Find where the given text appears and provide that cell's center as [X, Y] coordinate. 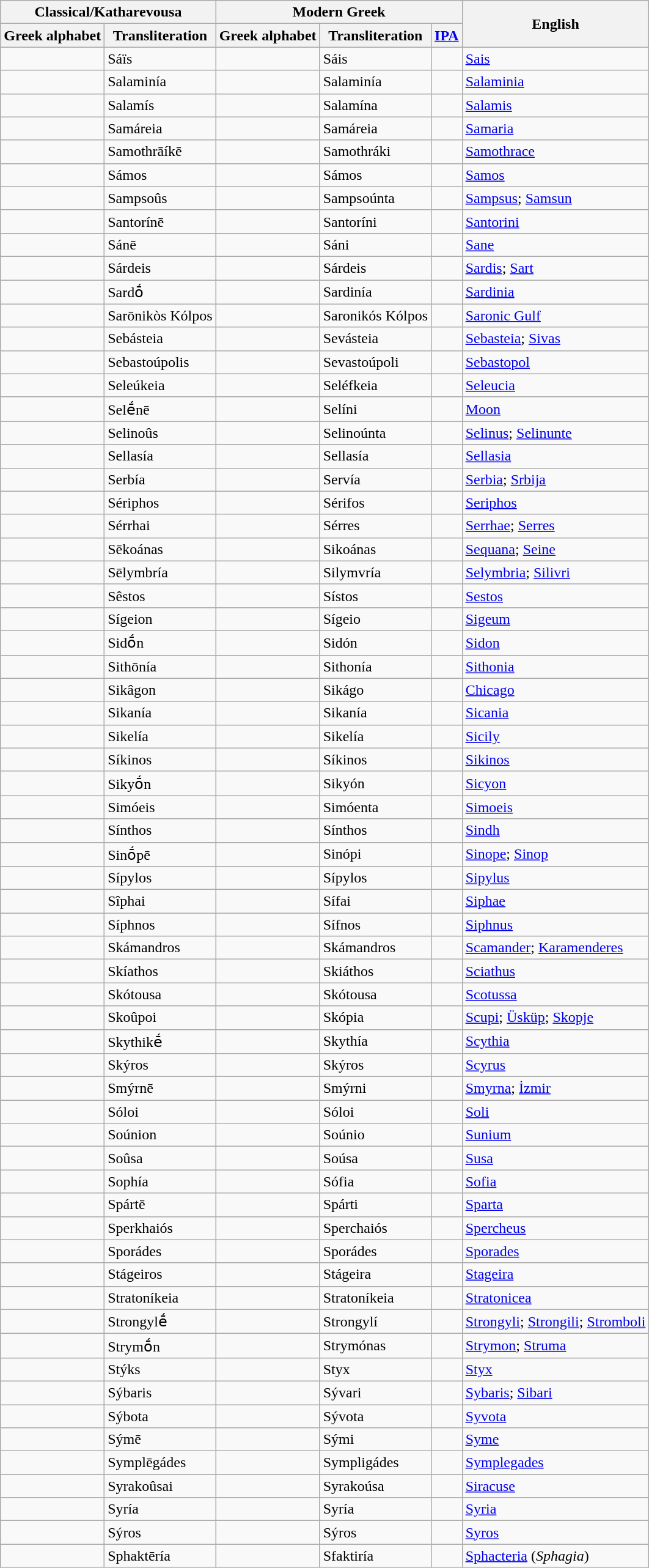
Selíni [375, 409]
Strongylḗ [160, 1322]
Sáis [375, 59]
Sikinos [555, 760]
Sérifos [375, 503]
Sais [555, 59]
Sérres [375, 526]
Salamína [375, 105]
Strymon; Struma [555, 1346]
Sequana; Seine [555, 549]
Spártē [160, 1205]
Smýrnē [160, 1089]
Sparta [555, 1205]
Sífai [375, 901]
Servía [375, 479]
Skíathos [160, 971]
Syme [555, 1440]
Seleúkeia [160, 385]
Sestos [555, 596]
Selinus; Selinunte [555, 433]
Syrakoûsai [160, 1486]
Sphaktēría [160, 1556]
Santoríni [375, 221]
Sēlymbría [160, 572]
Sánē [160, 245]
Sardṓ [160, 292]
Sikâgon [160, 690]
Sporades [555, 1251]
Scupi; Üsküp; Skopje [555, 1018]
Sybaris; Sibari [555, 1392]
Selinoúnta [375, 433]
Scamander; Karamenderes [555, 948]
Sidón [375, 643]
Sáïs [160, 59]
Stágeira [375, 1274]
Sarōnikòs Kólpos [160, 316]
Strongylí [375, 1322]
Sývari [375, 1392]
Sampsus; Samsun [555, 198]
Susa [555, 1158]
Santorini [555, 221]
Skiáthos [375, 971]
Sfaktiría [375, 1556]
Sipylus [555, 878]
Sofia [555, 1182]
Smýrni [375, 1089]
Stýks [160, 1369]
Stageira [555, 1274]
Sevastoúpoli [375, 362]
Sófia [375, 1182]
Selymbria; Silivri [555, 572]
Sunium [555, 1135]
Sidon [555, 643]
Syria [555, 1509]
Sikyón [375, 783]
Sēkoánas [160, 549]
Simóenta [375, 807]
Syrakoúsa [375, 1486]
Sývota [375, 1416]
Sicania [555, 713]
Scythia [555, 1041]
Santorínē [160, 221]
Skópia [375, 1018]
Sêstos [160, 596]
Strymṓn [160, 1346]
Sperkhaiós [160, 1228]
Serrhae; Serres [555, 526]
Sikoánas [375, 549]
Sebastopol [555, 362]
Sériphos [160, 503]
Skoûpoi [160, 1018]
Samothrāíkē [160, 152]
Soúsa [375, 1158]
Sými [375, 1440]
Sýbota [160, 1416]
Sinope; Sinop [555, 854]
Sérrhai [160, 526]
Sígeion [160, 619]
Sáni [375, 245]
Saronic Gulf [555, 316]
Sindh [555, 830]
Salamis [555, 105]
Spárti [375, 1205]
Sinṓpē [160, 854]
Salaminia [555, 82]
Sane [555, 245]
Saronikós Kólpos [375, 316]
Simóeis [160, 807]
Sikyṓn [160, 783]
Strongyli; Strongili; Stromboli [555, 1322]
Sebasteia; Sivas [555, 339]
IPA [447, 35]
Sebásteia [160, 339]
Sympligádes [375, 1463]
Serbía [160, 479]
Sithōnía [160, 667]
Smyrna; İzmir [555, 1089]
Seléfkeia [375, 385]
Siracuse [555, 1486]
Moon [555, 409]
Sampsoûs [160, 198]
Salamís [160, 105]
Stratonicea [555, 1298]
Síphnos [160, 925]
Spercheus [555, 1228]
Modern Greek [339, 12]
Samothrace [555, 152]
Seleucia [555, 385]
Soli [555, 1112]
Sardis; Sart [555, 268]
Chicago [555, 690]
Scyrus [555, 1065]
Silymvría [375, 572]
Sebastoúpolis [160, 362]
Sífnos [375, 925]
Selinoûs [160, 433]
Sampsoúnta [375, 198]
Skythía [375, 1041]
Sýmē [160, 1440]
Sîphai [160, 901]
Seriphos [555, 503]
Samaria [555, 128]
Sidṓn [160, 643]
Samothráki [375, 152]
Soûsa [160, 1158]
Sperchaiós [375, 1228]
Stágeiros [160, 1274]
Soúnio [375, 1135]
Sithonia [555, 667]
Sýbaris [160, 1392]
Soúnion [160, 1135]
Sithonía [375, 667]
Symplegades [555, 1463]
Serbia; Srbija [555, 479]
Sígeio [375, 619]
Sophía [160, 1182]
Syvota [555, 1416]
Simoeis [555, 807]
Sevásteia [375, 339]
English [555, 24]
Siphae [555, 901]
Classical/Katharevousa [108, 12]
Sciathus [555, 971]
Sicily [555, 736]
Sardinía [375, 292]
Sphacteria (Sphagia) [555, 1556]
Selḗnē [160, 409]
Sikágo [375, 690]
Sicyon [555, 783]
Scotussa [555, 994]
Siphnus [555, 925]
Syros [555, 1533]
Skythikḗ [160, 1041]
Strymónas [375, 1346]
Sigeum [555, 619]
Sardinia [555, 292]
Sístos [375, 596]
Sellasia [555, 456]
Sinópi [375, 854]
Symplēgádes [160, 1463]
Samos [555, 175]
